Return the (X, Y) coordinate for the center point of the cell that contains the specified text.  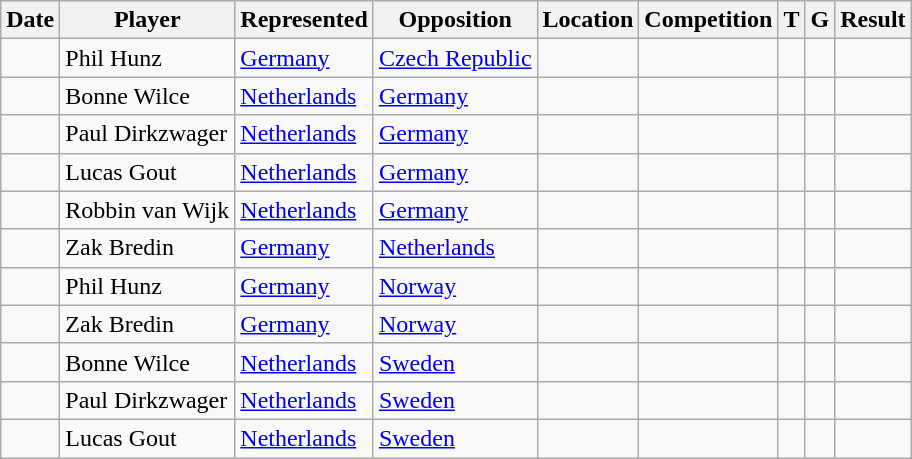
Player (148, 20)
Date (30, 20)
Represented (304, 20)
Competition (708, 20)
Result (873, 20)
G (820, 20)
Robbin van Wijk (148, 210)
Opposition (455, 20)
T (792, 20)
Czech Republic (455, 58)
Location (588, 20)
